Capture the cell that displays the provided text and extract its (x, y) central coordinate. 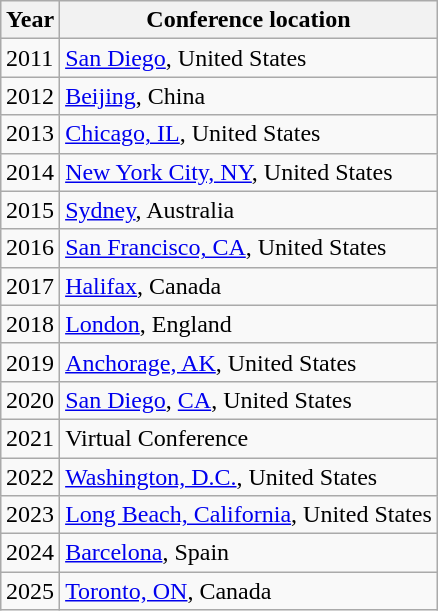
Conference location (249, 20)
Halifax, Canada (249, 286)
2015 (30, 210)
Year (30, 20)
2013 (30, 134)
2011 (30, 58)
Virtual Conference (249, 438)
Washington, D.C., United States (249, 477)
Anchorage, AK, United States (249, 362)
San Francisco, CA, United States (249, 248)
2012 (30, 96)
2017 (30, 286)
2020 (30, 400)
2016 (30, 248)
Beijing, China (249, 96)
San Diego, CA, United States (249, 400)
2018 (30, 324)
Toronto, ON, Canada (249, 591)
London, England (249, 324)
Chicago, IL, United States (249, 134)
2024 (30, 553)
Long Beach, California, United States (249, 515)
New York City, NY, United States (249, 172)
2023 (30, 515)
Sydney, Australia (249, 210)
San Diego, United States (249, 58)
2025 (30, 591)
2021 (30, 438)
2014 (30, 172)
2019 (30, 362)
2022 (30, 477)
Barcelona, Spain (249, 553)
